Return (x, y) of the center of cell containing provided text 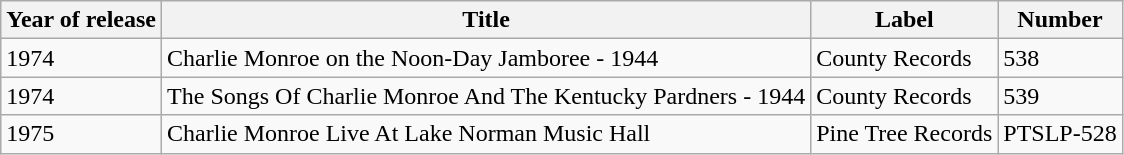
539 (1060, 96)
Charlie Monroe on the Noon-Day Jamboree - 1944 (486, 58)
Label (904, 20)
PTSLP-528 (1060, 134)
Year of release (82, 20)
1975 (82, 134)
Pine Tree Records (904, 134)
Number (1060, 20)
Charlie Monroe Live At Lake Norman Music Hall (486, 134)
538 (1060, 58)
Title (486, 20)
The Songs Of Charlie Monroe And The Kentucky Pardners - 1944 (486, 96)
